Extract the [X, Y] coordinate from the center of the cell holding the provided text.  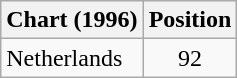
Chart (1996) [72, 20]
Position [190, 20]
Netherlands [72, 58]
92 [190, 58]
